Capture the cell that displays the provided text and extract its [X, Y] central coordinate. 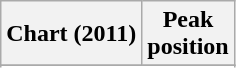
Peak position [188, 34]
Chart (2011) [72, 34]
